Capture the cell that displays the provided text and extract its [x, y] central coordinate. 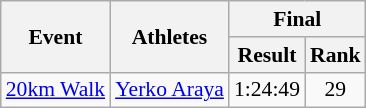
Result [267, 55]
Athletes [170, 36]
29 [336, 90]
Final [298, 19]
Yerko Araya [170, 90]
Rank [336, 55]
1:24:49 [267, 90]
Event [56, 36]
20km Walk [56, 90]
